Determine the [X, Y] coordinate at the center of the cell enclosing the given text.  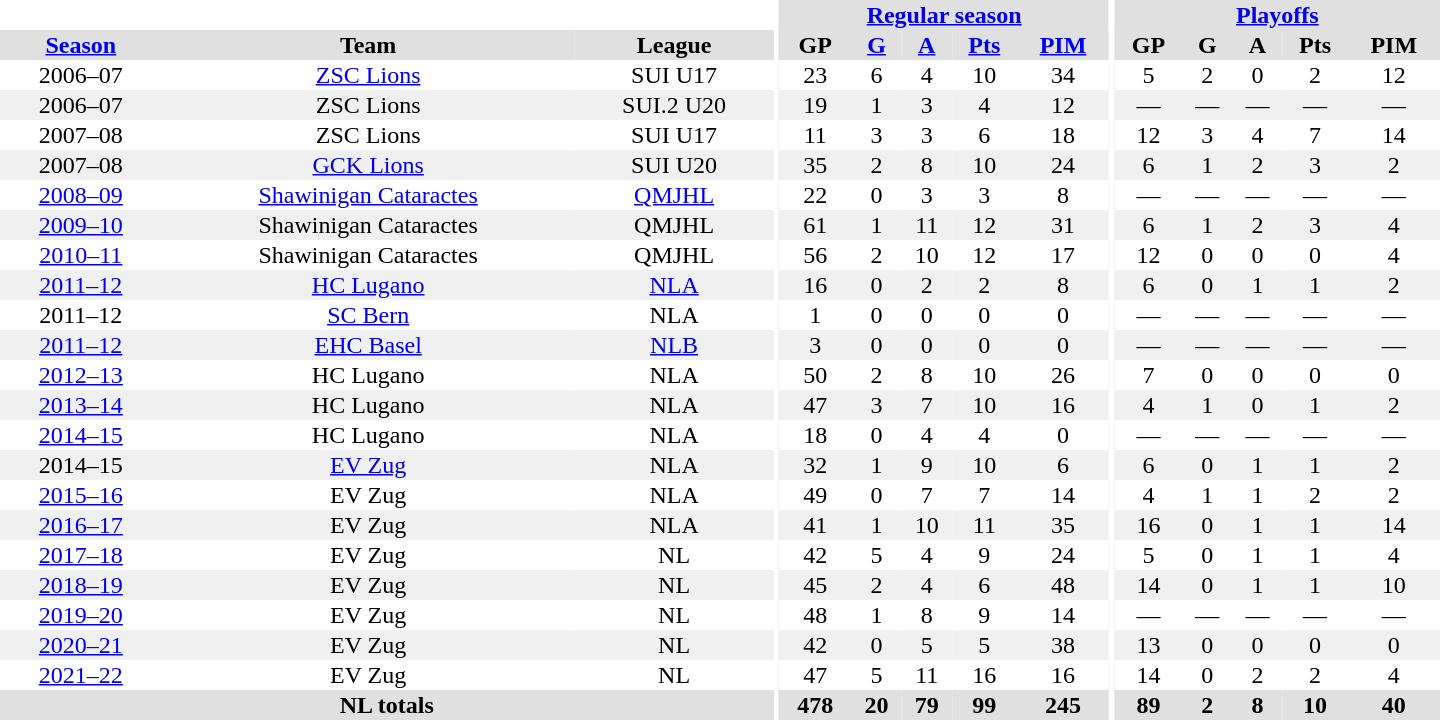
2020–21 [81, 645]
2010–11 [81, 255]
2019–20 [81, 615]
79 [927, 705]
49 [815, 495]
2009–10 [81, 225]
Team [368, 45]
41 [815, 525]
NLB [674, 345]
EHC Basel [368, 345]
31 [1063, 225]
2015–16 [81, 495]
19 [815, 105]
50 [815, 375]
2008–09 [81, 195]
40 [1394, 705]
Playoffs [1278, 15]
SUI U20 [674, 165]
22 [815, 195]
2016–17 [81, 525]
17 [1063, 255]
26 [1063, 375]
89 [1149, 705]
Season [81, 45]
99 [984, 705]
SC Bern [368, 315]
56 [815, 255]
45 [815, 585]
20 [877, 705]
245 [1063, 705]
23 [815, 75]
2012–13 [81, 375]
2021–22 [81, 675]
GCK Lions [368, 165]
61 [815, 225]
NL totals [386, 705]
2018–19 [81, 585]
34 [1063, 75]
38 [1063, 645]
478 [815, 705]
13 [1149, 645]
League [674, 45]
SUI.2 U20 [674, 105]
32 [815, 465]
2017–18 [81, 555]
2013–14 [81, 405]
Regular season [944, 15]
